Scan for the cell matching the given text and deliver its [X, Y] coordinate at center. 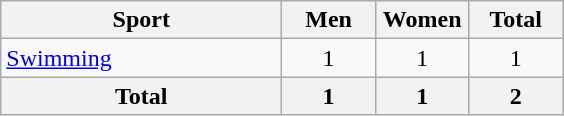
2 [516, 96]
Sport [142, 20]
Swimming [142, 58]
Men [329, 20]
Women [422, 20]
